From the cell containing the given text, extract its center point as [x, y] coordinate. 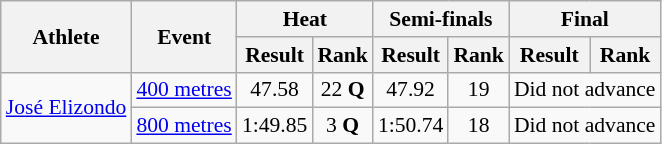
400 metres [184, 90]
Athlete [66, 36]
3 Q [342, 126]
Final [585, 19]
18 [478, 126]
1:49.85 [274, 126]
Semi-finals [441, 19]
Heat [305, 19]
1:50.74 [410, 126]
22 Q [342, 90]
José Elizondo [66, 108]
800 metres [184, 126]
47.58 [274, 90]
Event [184, 36]
19 [478, 90]
47.92 [410, 90]
